Determine the (X, Y) coordinate at the center of the cell enclosing the given text.  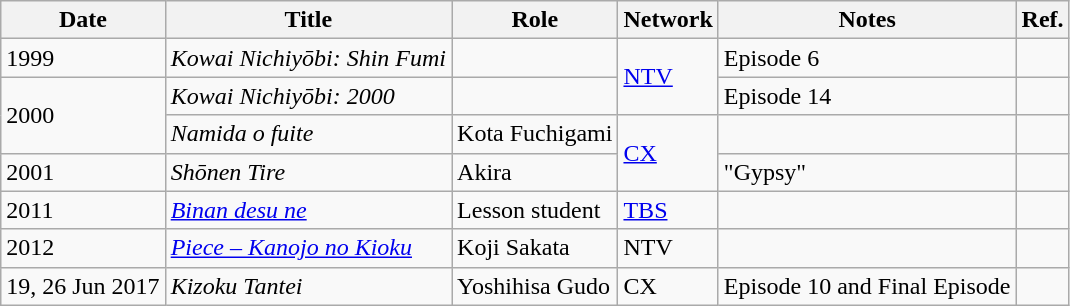
Namida o fuite (308, 134)
Title (308, 20)
Binan desu ne (308, 210)
Piece – Kanojo no Kioku (308, 248)
TBS (668, 210)
Kowai Nichiyōbi: Shin Fumi (308, 58)
Ref. (1042, 20)
Role (535, 20)
2011 (83, 210)
Kota Fuchigami (535, 134)
Date (83, 20)
Episode 6 (867, 58)
19, 26 Jun 2017 (83, 286)
2012 (83, 248)
Episode 10 and Final Episode (867, 286)
Lesson student (535, 210)
Yoshihisa Gudo (535, 286)
"Gypsy" (867, 172)
2001 (83, 172)
Shōnen Tire (308, 172)
Network (668, 20)
Episode 14 (867, 96)
1999 (83, 58)
Kowai Nichiyōbi: 2000 (308, 96)
Koji Sakata (535, 248)
Akira (535, 172)
2000 (83, 115)
Notes (867, 20)
Kizoku Tantei (308, 286)
